Detect which cell encompasses the target text, then output its [X, Y] center coordinate. 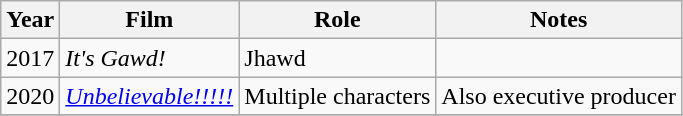
Film [150, 20]
2017 [30, 58]
Notes [559, 20]
Year [30, 20]
It's Gawd! [150, 58]
Multiple characters [338, 96]
Also executive producer [559, 96]
Jhawd [338, 58]
Role [338, 20]
Unbelievable!!!!! [150, 96]
2020 [30, 96]
